Return the (x, y) coordinate for the center point of the cell that contains the specified text.  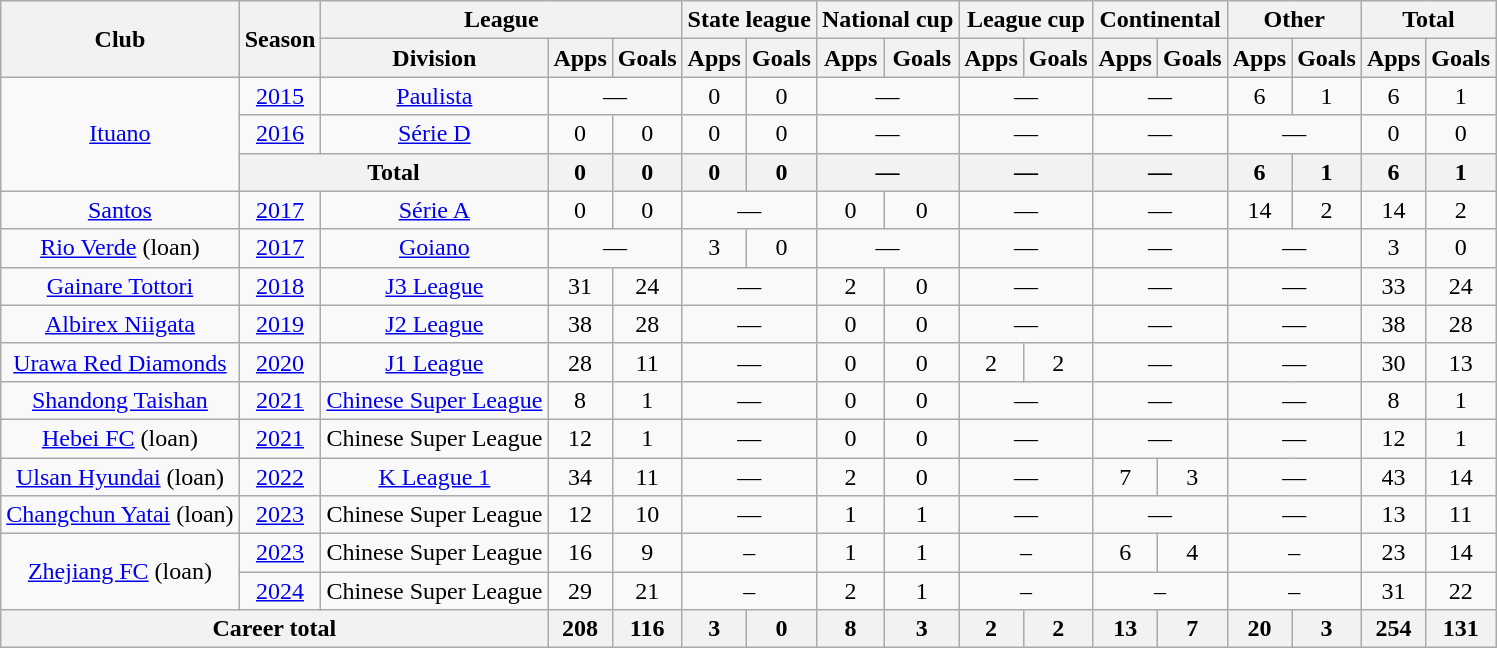
State league (749, 20)
Shandong Taishan (120, 400)
Division (434, 58)
Paulista (434, 96)
Hebei FC (loan) (120, 438)
16 (580, 553)
Série D (434, 134)
2024 (280, 591)
2018 (280, 286)
Ulsan Hyundai (loan) (120, 477)
33 (1393, 286)
J2 League (434, 324)
Série A (434, 210)
21 (647, 591)
131 (1461, 629)
National cup (887, 20)
2015 (280, 96)
208 (580, 629)
K League 1 (434, 477)
Career total (274, 629)
Changchun Yatai (loan) (120, 515)
9 (647, 553)
Goiano (434, 248)
2019 (280, 324)
20 (1259, 629)
254 (1393, 629)
Ituano (120, 134)
League (502, 20)
Other (1294, 20)
Urawa Red Diamonds (120, 362)
30 (1393, 362)
23 (1393, 553)
116 (647, 629)
Zhejiang FC (loan) (120, 572)
Season (280, 39)
J3 League (434, 286)
4 (1192, 553)
J1 League (434, 362)
2016 (280, 134)
Club (120, 39)
2022 (280, 477)
22 (1461, 591)
2020 (280, 362)
Continental (1160, 20)
34 (580, 477)
Santos (120, 210)
10 (647, 515)
Rio Verde (loan) (120, 248)
League cup (1026, 20)
43 (1393, 477)
Albirex Niigata (120, 324)
Gainare Tottori (120, 286)
29 (580, 591)
